Return (x, y) of the center of cell containing provided text 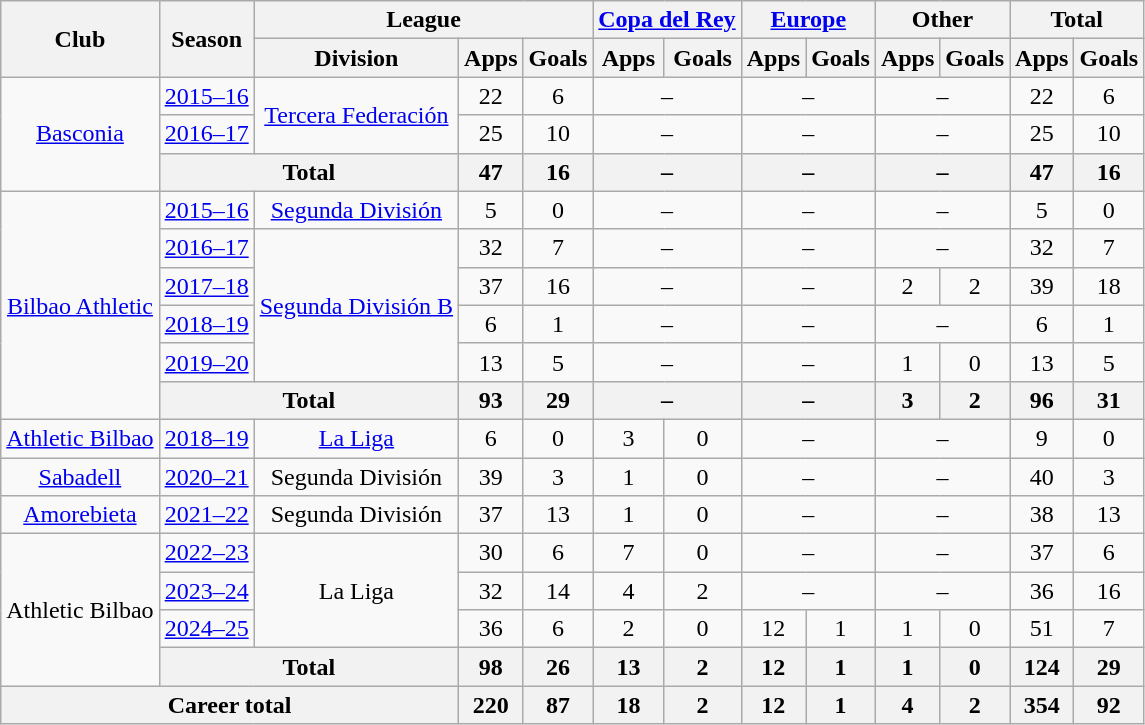
Division (356, 58)
Bilbao Athletic (80, 305)
220 (491, 705)
Season (206, 39)
9 (1042, 438)
Amorebieta (80, 515)
2020–21 (206, 477)
2021–22 (206, 515)
2017–18 (206, 286)
87 (558, 705)
30 (491, 553)
14 (558, 591)
League (424, 20)
2023–24 (206, 591)
93 (491, 400)
Europe (808, 20)
2019–20 (206, 362)
26 (558, 667)
2022–23 (206, 553)
Career total (230, 705)
40 (1042, 477)
96 (1042, 400)
2024–25 (206, 629)
Club (80, 39)
Copa del Rey (667, 20)
98 (491, 667)
38 (1042, 515)
51 (1042, 629)
Tercera Federación (356, 115)
354 (1042, 705)
92 (1109, 705)
124 (1042, 667)
Basconia (80, 134)
31 (1109, 400)
Segunda División B (356, 305)
Other (942, 20)
Sabadell (80, 477)
